Provide the [X, Y] coordinate of the cell's center where the given text is located.  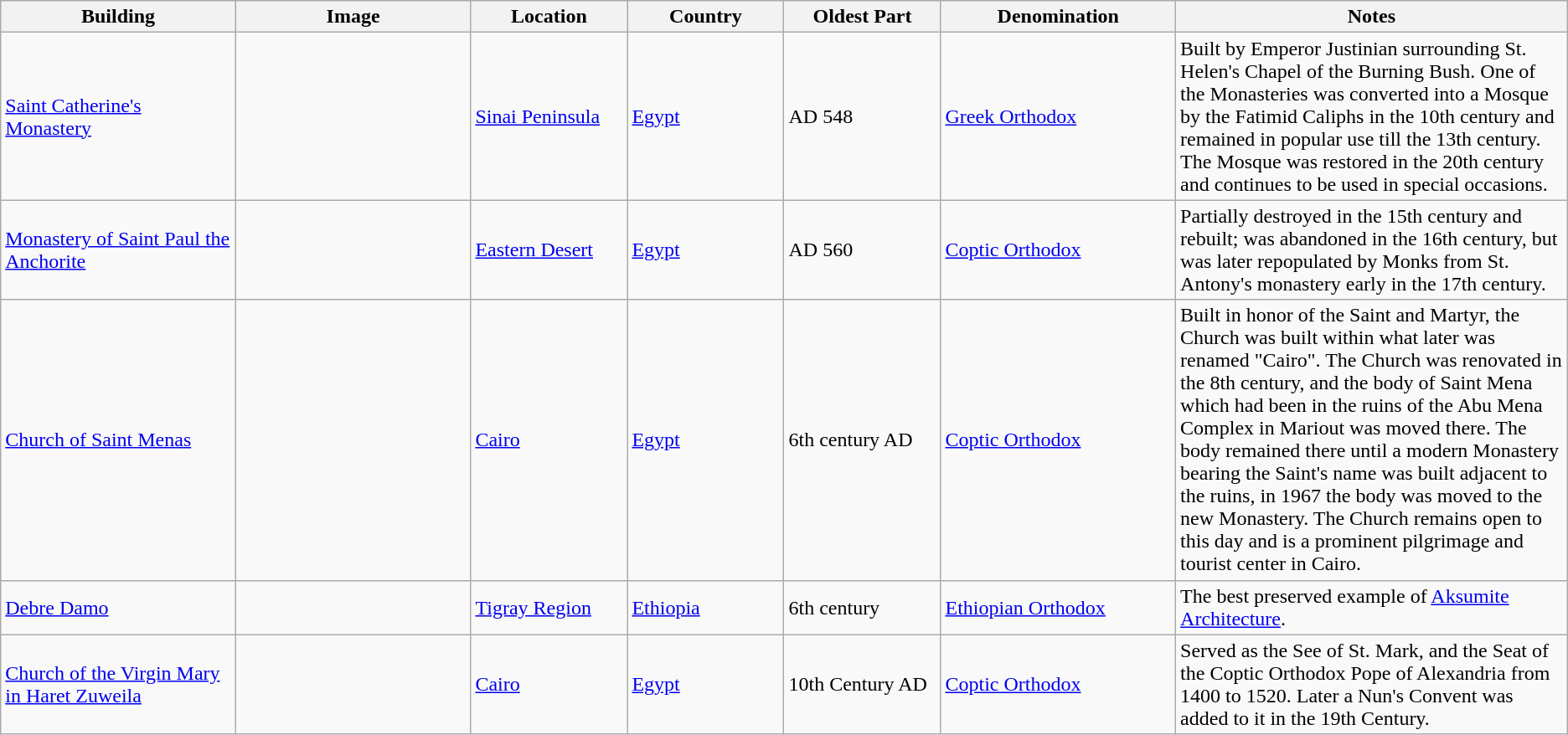
Church of the Virgin Mary in Haret Zuweila [119, 685]
Country [705, 17]
Oldest Part [863, 17]
Monastery of Saint Paul the Anchorite [119, 249]
AD 548 [863, 116]
Image [353, 17]
AD 560 [863, 249]
Building [119, 17]
Eastern Desert [549, 249]
Sinai Peninsula [549, 116]
Greek Orthodox [1059, 116]
Ethiopia [705, 608]
Location [549, 17]
6th century [863, 608]
10th Century AD [863, 685]
The best preserved example of Aksumite Architecture. [1372, 608]
Church of Saint Menas [119, 440]
Debre Damo [119, 608]
Ethiopian Orthodox [1059, 608]
Saint Catherine's Monastery [119, 116]
Denomination [1059, 17]
Tigray Region [549, 608]
Notes [1372, 17]
6th century AD [863, 440]
